Scan for the cell matching the given text and deliver its [X, Y] coordinate at center. 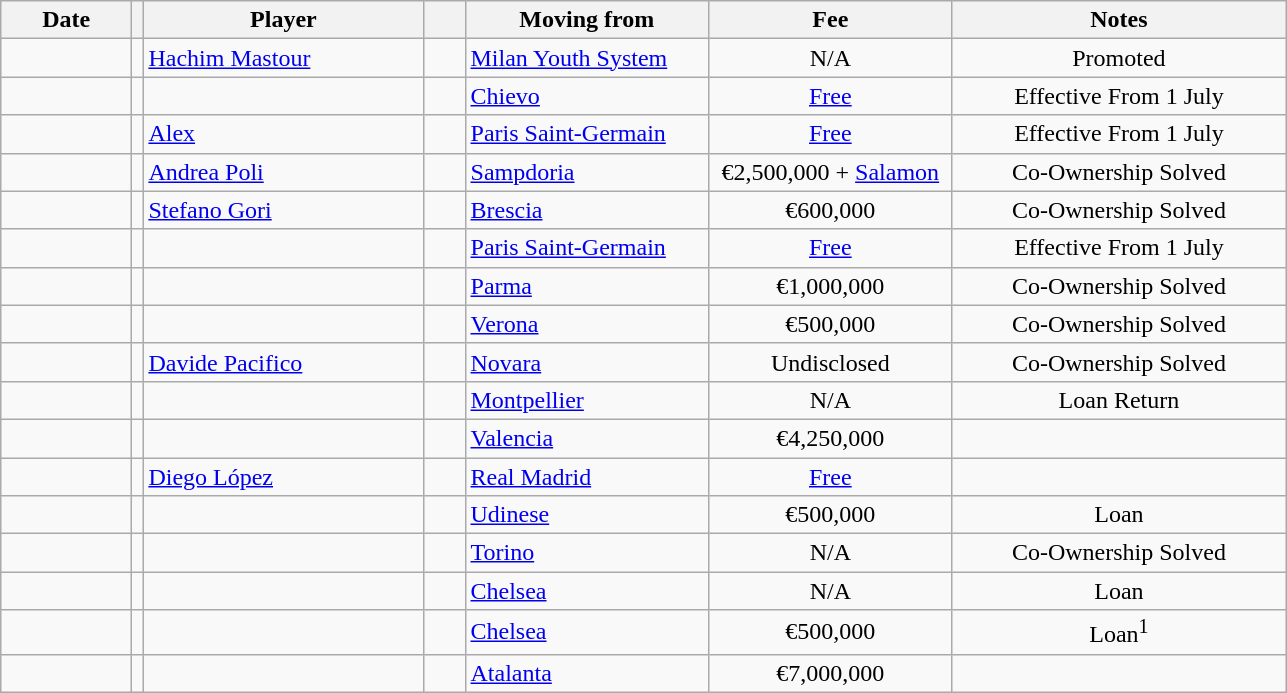
Parma [587, 286]
Andrea Poli [284, 172]
Novara [587, 362]
Valencia [587, 438]
Loan1 [1119, 632]
Notes [1119, 20]
€4,250,000 [831, 438]
Brescia [587, 210]
Verona [587, 324]
Davide Pacifico [284, 362]
Alex [284, 134]
€7,000,000 [831, 673]
Chievo [587, 96]
Loan Return [1119, 400]
Torino [587, 553]
Milan Youth System [587, 58]
Sampdoria [587, 172]
Hachim Mastour [284, 58]
€600,000 [831, 210]
Montpellier [587, 400]
Diego López [284, 477]
Undisclosed [831, 362]
Date [66, 20]
€2,500,000 + Salamon [831, 172]
€1,000,000 [831, 286]
Atalanta [587, 673]
Udinese [587, 515]
Fee [831, 20]
Moving from [587, 20]
Stefano Gori [284, 210]
Promoted [1119, 58]
Real Madrid [587, 477]
Player [284, 20]
